Pinpoint the cell where the given text exists, returning its (x, y) midpoint coordinate. 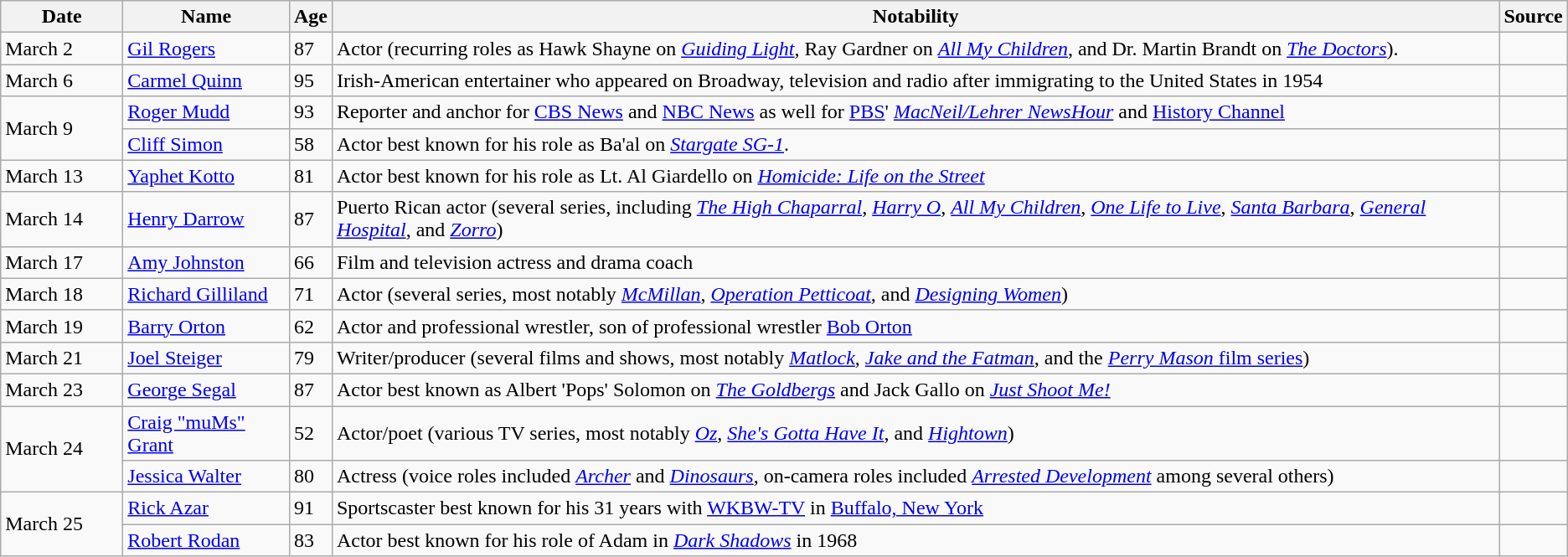
March 25 (62, 524)
58 (310, 144)
71 (310, 294)
Actor (several series, most notably McMillan, Operation Petticoat, and Designing Women) (916, 294)
Age (310, 17)
66 (310, 262)
Notability (916, 17)
Yaphet Kotto (206, 176)
March 17 (62, 262)
95 (310, 80)
March 19 (62, 326)
Rick Azar (206, 508)
March 9 (62, 128)
Cliff Simon (206, 144)
52 (310, 432)
March 21 (62, 358)
Actor best known for his role of Adam in Dark Shadows in 1968 (916, 540)
Writer/producer (several films and shows, most notably Matlock, Jake and the Fatman, and the Perry Mason film series) (916, 358)
Actor and professional wrestler, son of professional wrestler Bob Orton (916, 326)
Actor best known as Albert 'Pops' Solomon on The Goldbergs and Jack Gallo on Just Shoot Me! (916, 389)
Actor (recurring roles as Hawk Shayne on Guiding Light, Ray Gardner on All My Children, and Dr. Martin Brandt on The Doctors). (916, 49)
March 14 (62, 219)
March 6 (62, 80)
Source (1533, 17)
Henry Darrow (206, 219)
Irish-American entertainer who appeared on Broadway, television and radio after immigrating to the United States in 1954 (916, 80)
March 23 (62, 389)
Actor best known for his role as Lt. Al Giardello on Homicide: Life on the Street (916, 176)
Roger Mudd (206, 112)
George Segal (206, 389)
Actress (voice roles included Archer and Dinosaurs, on-camera roles included Arrested Development among several others) (916, 477)
91 (310, 508)
Reporter and anchor for CBS News and NBC News as well for PBS' MacNeil/Lehrer NewsHour and History Channel (916, 112)
93 (310, 112)
Actor best known for his role as Ba'al on Stargate SG-1. (916, 144)
79 (310, 358)
Actor/poet (various TV series, most notably Oz, She's Gotta Have It, and Hightown) (916, 432)
Jessica Walter (206, 477)
Barry Orton (206, 326)
March 13 (62, 176)
Date (62, 17)
81 (310, 176)
March 24 (62, 449)
Film and television actress and drama coach (916, 262)
83 (310, 540)
March 18 (62, 294)
Robert Rodan (206, 540)
Name (206, 17)
Carmel Quinn (206, 80)
Craig "muMs" Grant (206, 432)
Joel Steiger (206, 358)
Richard Gilliland (206, 294)
Sportscaster best known for his 31 years with WKBW-TV in Buffalo, New York (916, 508)
March 2 (62, 49)
Amy Johnston (206, 262)
62 (310, 326)
Gil Rogers (206, 49)
80 (310, 477)
